Output the [x, y] coordinate of the center of the cell containing the given text.  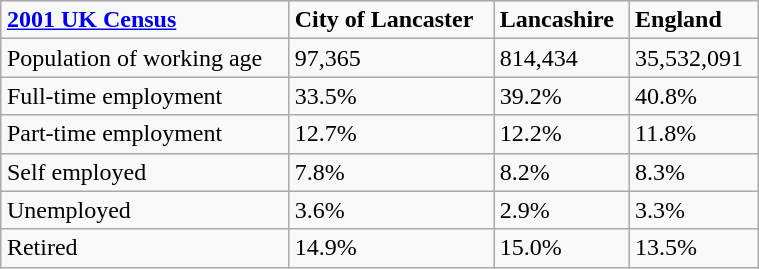
814,434 [562, 58]
Retired [145, 248]
11.8% [694, 134]
Population of working age [145, 58]
City of Lancaster [392, 20]
39.2% [562, 96]
Lancashire [562, 20]
14.9% [392, 248]
Full-time employment [145, 96]
8.2% [562, 172]
2001 UK Census [145, 20]
Self employed [145, 172]
8.3% [694, 172]
33.5% [392, 96]
7.8% [392, 172]
3.3% [694, 210]
Unemployed [145, 210]
15.0% [562, 248]
40.8% [694, 96]
2.9% [562, 210]
3.6% [392, 210]
England [694, 20]
12.7% [392, 134]
12.2% [562, 134]
13.5% [694, 248]
Part-time employment [145, 134]
35,532,091 [694, 58]
97,365 [392, 58]
